Pinpoint the cell where the given text exists, returning its [x, y] midpoint coordinate. 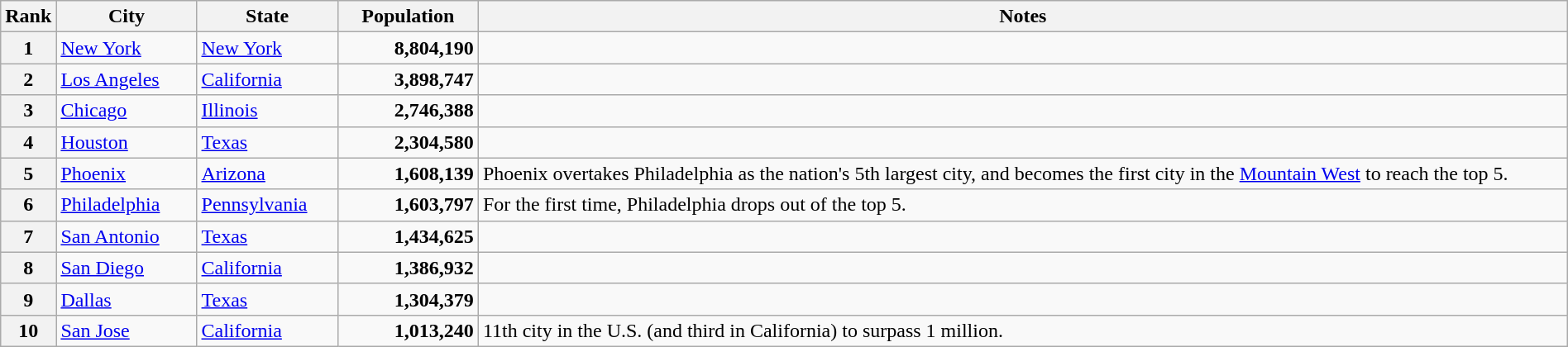
Arizona [267, 173]
10 [28, 330]
9 [28, 299]
11th city in the U.S. (and third in California) to surpass 1 million. [1022, 330]
2,304,580 [408, 142]
Chicago [127, 111]
1,304,379 [408, 299]
Houston [127, 142]
4 [28, 142]
8 [28, 268]
Notes [1022, 17]
1,603,797 [408, 205]
1,386,932 [408, 268]
City [127, 17]
For the first time, Philadelphia drops out of the top 5. [1022, 205]
Dallas [127, 299]
1,608,139 [408, 173]
Rank [28, 17]
8,804,190 [408, 48]
Phoenix overtakes Philadelphia as the nation's 5th largest city, and becomes the first city in the Mountain West to reach the top 5. [1022, 173]
1,013,240 [408, 330]
3,898,747 [408, 79]
6 [28, 205]
5 [28, 173]
San Jose [127, 330]
1 [28, 48]
Population [408, 17]
2 [28, 79]
San Diego [127, 268]
7 [28, 236]
Philadelphia [127, 205]
Illinois [267, 111]
2,746,388 [408, 111]
1,434,625 [408, 236]
State [267, 17]
Phoenix [127, 173]
Pennsylvania [267, 205]
3 [28, 111]
Los Angeles [127, 79]
San Antonio [127, 236]
